Detect which cell encompasses the target text, then output its (x, y) center coordinate. 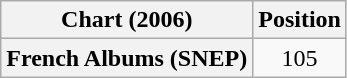
105 (300, 58)
Chart (2006) (127, 20)
French Albums (SNEP) (127, 58)
Position (300, 20)
